Provide the (X, Y) coordinate of the cell's center where the given text is located.  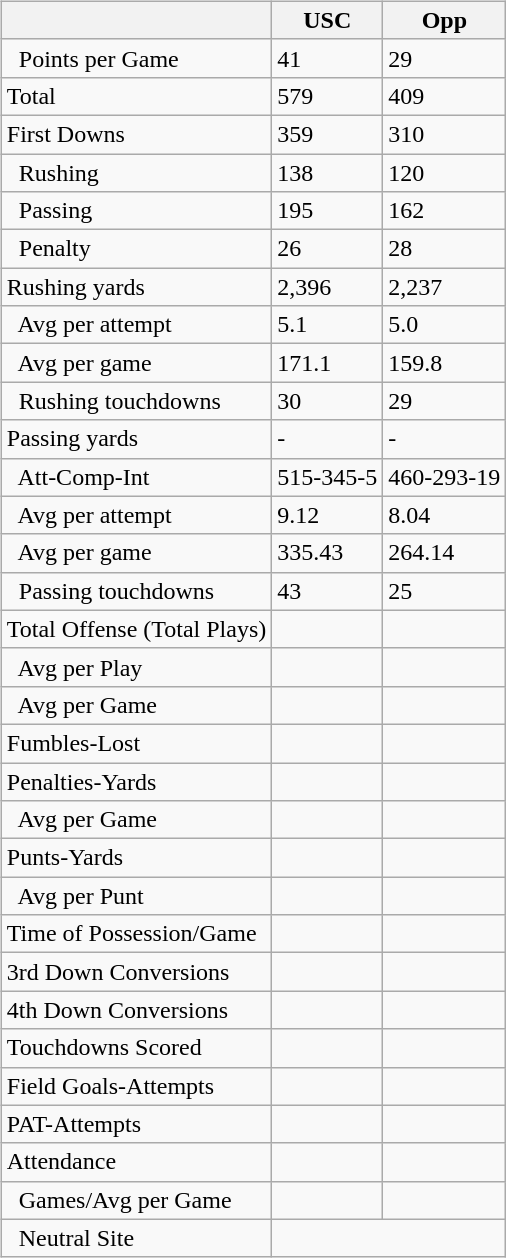
Rushing (136, 173)
579 (328, 96)
28 (444, 249)
264.14 (444, 553)
Avg per Play (136, 667)
195 (328, 211)
Total (136, 96)
26 (328, 249)
Rushing yards (136, 287)
Points per Game (136, 58)
159.8 (444, 363)
9.12 (328, 515)
41 (328, 58)
138 (328, 173)
162 (444, 211)
USC (328, 20)
PAT-Attempts (136, 1124)
515-345-5 (328, 477)
3rd Down Conversions (136, 972)
Field Goals-Attempts (136, 1086)
Opp (444, 20)
Fumbles-Lost (136, 743)
Total Offense (Total Plays) (136, 629)
4th Down Conversions (136, 1010)
310 (444, 134)
120 (444, 173)
30 (328, 401)
First Downs (136, 134)
Games/Avg per Game (136, 1200)
Avg per Punt (136, 896)
Time of Possession/Game (136, 934)
5.0 (444, 325)
Neutral Site (136, 1238)
Touchdowns Scored (136, 1048)
25 (444, 591)
Penalties-Yards (136, 781)
Penalty (136, 249)
359 (328, 134)
171.1 (328, 363)
5.1 (328, 325)
409 (444, 96)
Punts-Yards (136, 858)
335.43 (328, 553)
Attendance (136, 1162)
Rushing touchdowns (136, 401)
43 (328, 591)
Att-Comp-Int (136, 477)
460-293-19 (444, 477)
8.04 (444, 515)
Passing yards (136, 439)
Passing touchdowns (136, 591)
Passing (136, 211)
2,237 (444, 287)
2,396 (328, 287)
